Identify which cell holds the provided text, then report its [X, Y] central coordinate. 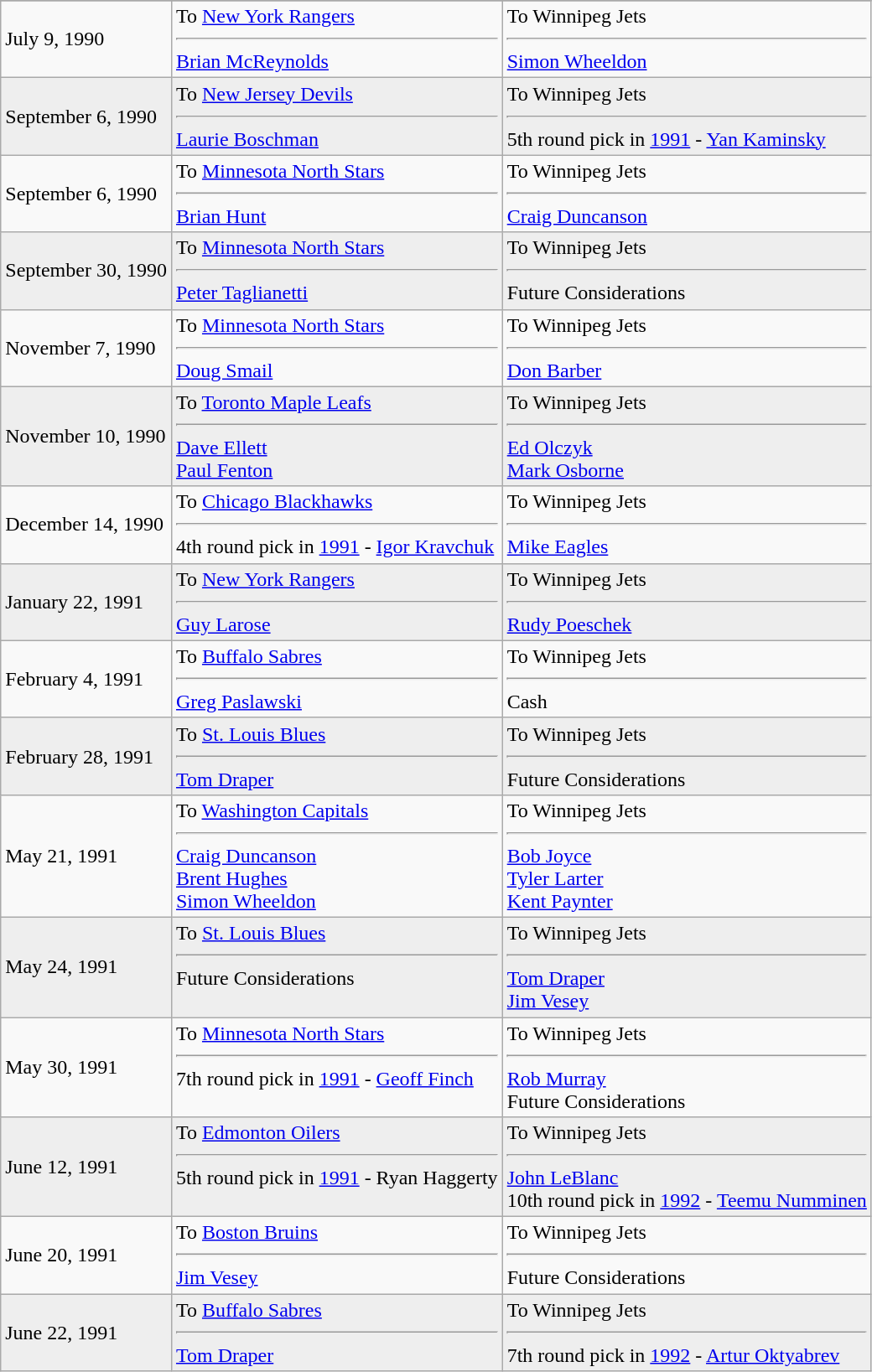
To Winnipeg JetsJohn LeBlanc 10th round pick in 1992 - Teemu Numminen [687, 1167]
To Minnesota North StarsPeter Taglianetti [337, 271]
November 7, 1990 [86, 348]
To Winnipeg JetsRudy Poeschek [687, 602]
November 10, 1990 [86, 436]
To Winnipeg JetsEd Olczyk Mark Osborne [687, 436]
To Winnipeg JetsTom Draper Jim Vesey [687, 967]
To Winnipeg Jets 5th round pick in 1991 - Yan Kaminsky [687, 116]
To Minnesota North Stars7th round pick in 1991 - Geoff Finch [337, 1068]
December 14, 1990 [86, 525]
To Chicago Blackhawks4th round pick in 1991 - Igor Kravchuk [337, 525]
To St. Louis BluesFuture Considerations [337, 967]
To Winnipeg JetsDon Barber [687, 348]
To Winnipeg JetsMike Eagles [687, 525]
January 22, 1991 [86, 602]
To St. Louis BluesTom Draper [337, 756]
To Edmonton Oilers5th round pick in 1991 - Ryan Haggerty [337, 1167]
February 4, 1991 [86, 679]
September 30, 1990 [86, 271]
June 20, 1991 [86, 1256]
To Minnesota North StarsBrian Hunt [337, 194]
June 22, 1991 [86, 1333]
To Winnipeg JetsCash [687, 679]
May 24, 1991 [86, 967]
To Washington CapitalsCraig Duncanson Brent Hughes Simon Wheeldon [337, 856]
To New Jersey DevilsLaurie Boschman [337, 116]
To Winnipeg JetsCraig Duncanson [687, 194]
To Winnipeg Jets7th round pick in 1992 - Artur Oktyabrev [687, 1333]
To Minnesota North StarsDoug Smail [337, 348]
June 12, 1991 [86, 1167]
To Boston BruinsJim Vesey [337, 1256]
May 21, 1991 [86, 856]
July 9, 1990 [86, 39]
To Buffalo SabresTom Draper [337, 1333]
To Winnipeg JetsSimon Wheeldon [687, 39]
To New York RangersBrian McReynolds [337, 39]
To Winnipeg JetsRob Murray Future Considerations [687, 1068]
To New York RangersGuy Larose [337, 602]
To Winnipeg JetsBob Joyce Tyler Larter Kent Paynter [687, 856]
February 28, 1991 [86, 756]
To Toronto Maple LeafsDave Ellett Paul Fenton [337, 436]
To Buffalo SabresGreg Paslawski [337, 679]
May 30, 1991 [86, 1068]
